Return the (X, Y) coordinate for the center point of the cell that contains the specified text.  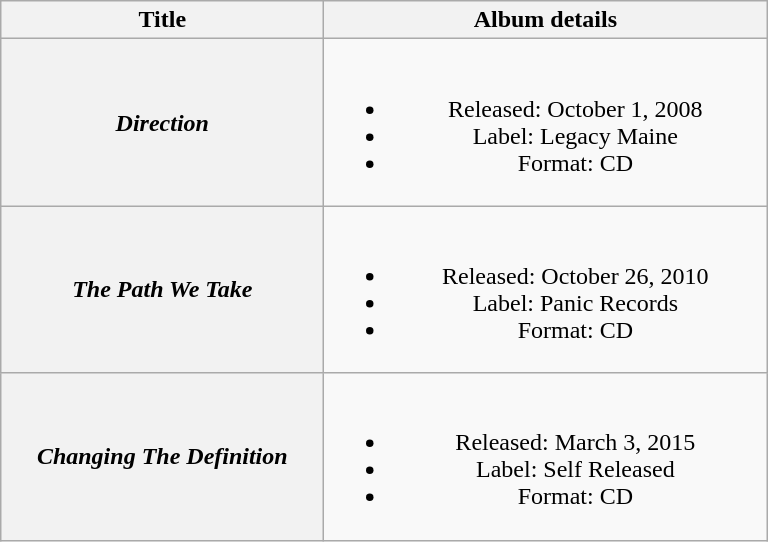
Title (162, 20)
Released: October 26, 2010Label: Panic RecordsFormat: CD (546, 290)
Changing The Definition (162, 456)
Album details (546, 20)
Direction (162, 122)
The Path We Take (162, 290)
Released: October 1, 2008Label: Legacy MaineFormat: CD (546, 122)
Released: March 3, 2015Label: Self ReleasedFormat: CD (546, 456)
